Return the (X, Y) coordinate for the center point of the cell that contains the specified text.  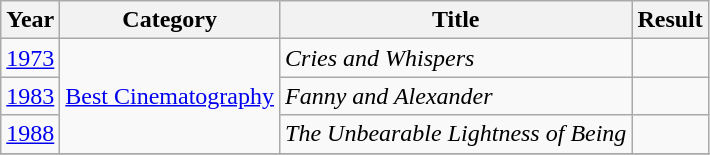
1988 (30, 134)
Category (170, 20)
Best Cinematography (170, 96)
1973 (30, 58)
1983 (30, 96)
Title (456, 20)
Fanny and Alexander (456, 96)
The Unbearable Lightness of Being (456, 134)
Result (670, 20)
Cries and Whispers (456, 58)
Year (30, 20)
